Find where the given text appears and provide that cell's center as [x, y] coordinate. 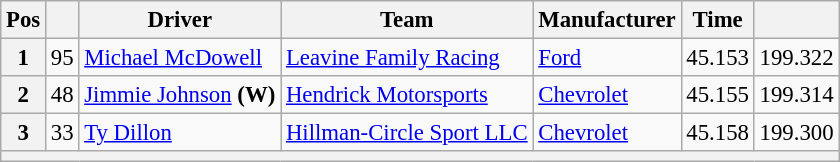
95 [62, 58]
48 [62, 95]
Manufacturer [607, 20]
199.314 [796, 95]
Leavine Family Racing [407, 58]
45.153 [718, 58]
199.300 [796, 133]
Hendrick Motorsports [407, 95]
Time [718, 20]
2 [24, 95]
Ty Dillon [180, 133]
Michael McDowell [180, 58]
Team [407, 20]
33 [62, 133]
Pos [24, 20]
1 [24, 58]
3 [24, 133]
Hillman-Circle Sport LLC [407, 133]
Driver [180, 20]
Jimmie Johnson (W) [180, 95]
199.322 [796, 58]
45.155 [718, 95]
Ford [607, 58]
45.158 [718, 133]
